Extract the [x, y] coordinate from the center of the cell holding the provided text.  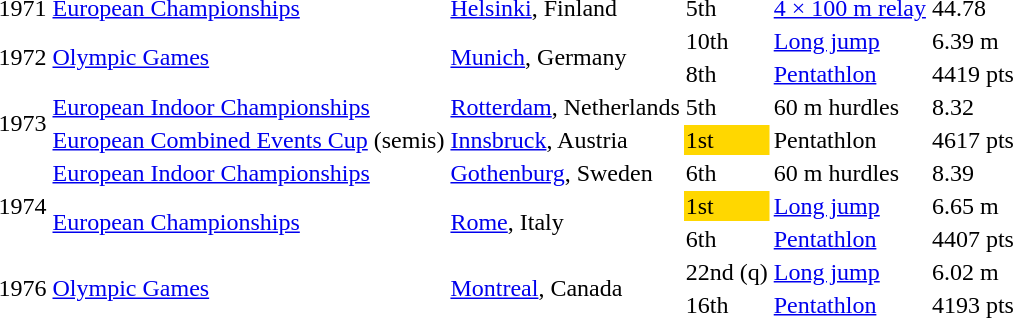
5th [726, 107]
Innsbruck, Austria [565, 140]
Gothenburg, Sweden [565, 173]
Munich, Germany [565, 58]
22nd (q) [726, 272]
Rotterdam, Netherlands [565, 107]
8th [726, 74]
Rome, Italy [565, 222]
Olympic Games [248, 58]
European Combined Events Cup (semis) [248, 140]
10th [726, 41]
European Championships [248, 222]
